Locate the cell with the specified text and output its [X, Y] center coordinate. 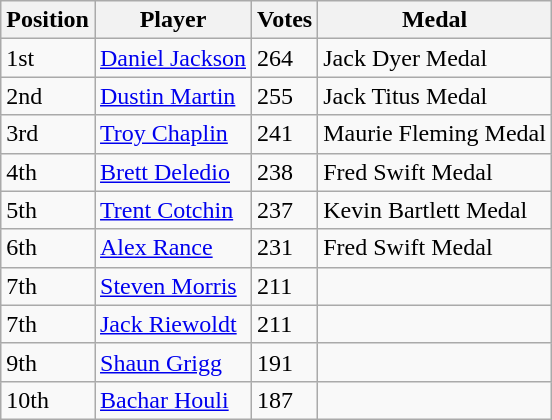
Jack Titus Medal [435, 96]
Brett Deledio [172, 172]
Shaun Grigg [172, 362]
Position [48, 20]
255 [285, 96]
Daniel Jackson [172, 58]
2nd [48, 96]
Player [172, 20]
241 [285, 134]
10th [48, 400]
Medal [435, 20]
Troy Chaplin [172, 134]
Bachar Houli [172, 400]
237 [285, 210]
1st [48, 58]
238 [285, 172]
6th [48, 248]
Trent Cotchin [172, 210]
Kevin Bartlett Medal [435, 210]
Jack Riewoldt [172, 324]
231 [285, 248]
Jack Dyer Medal [435, 58]
Steven Morris [172, 286]
Maurie Fleming Medal [435, 134]
3rd [48, 134]
Votes [285, 20]
Alex Rance [172, 248]
4th [48, 172]
264 [285, 58]
Dustin Martin [172, 96]
191 [285, 362]
5th [48, 210]
187 [285, 400]
9th [48, 362]
